Search for the cell housing the specified text and yield its (x, y) center coordinate. 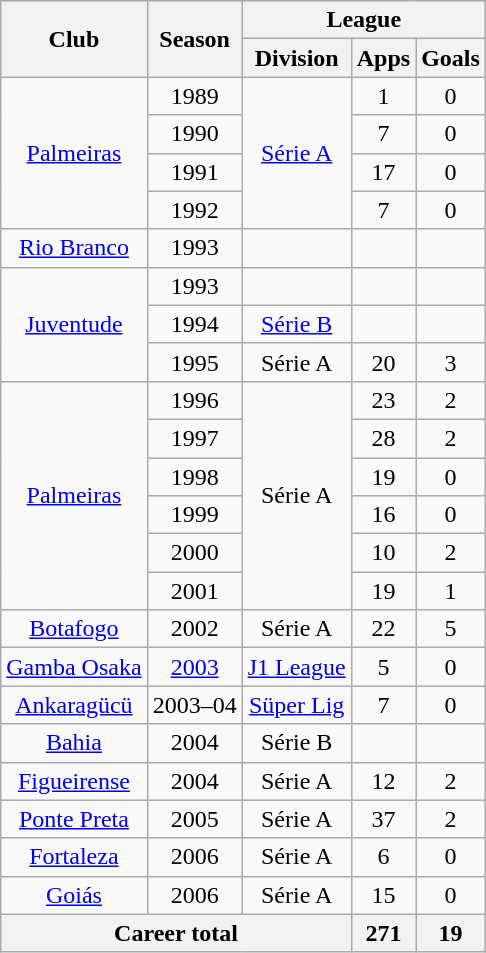
Goals (451, 58)
Bahia (74, 743)
271 (383, 933)
Figueirense (74, 781)
Rio Branco (74, 248)
10 (383, 553)
16 (383, 515)
J1 League (296, 667)
1995 (194, 362)
Gamba Osaka (74, 667)
6 (383, 857)
2005 (194, 819)
2001 (194, 591)
12 (383, 781)
3 (451, 362)
2000 (194, 553)
Botafogo (74, 629)
20 (383, 362)
1991 (194, 172)
Apps (383, 58)
1992 (194, 210)
1998 (194, 477)
17 (383, 172)
1989 (194, 96)
Career total (176, 933)
2003 (194, 667)
1999 (194, 515)
2002 (194, 629)
League (364, 20)
1996 (194, 400)
Season (194, 39)
15 (383, 895)
1997 (194, 438)
Ponte Preta (74, 819)
1990 (194, 134)
Fortaleza (74, 857)
22 (383, 629)
Juventude (74, 324)
Süper Lig (296, 705)
Ankaragücü (74, 705)
23 (383, 400)
28 (383, 438)
2003–04 (194, 705)
37 (383, 819)
1994 (194, 324)
Goiás (74, 895)
Club (74, 39)
Division (296, 58)
